Identify which cell holds the provided text, then report its (X, Y) central coordinate. 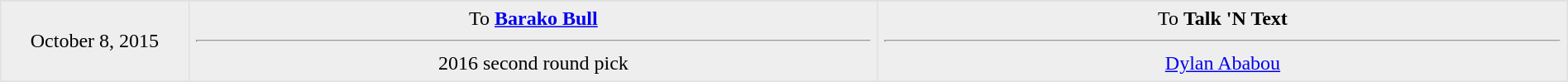
October 8, 2015 (94, 41)
To Talk 'N TextDylan Ababou (1223, 41)
To Barako Bull2016 second round pick (533, 41)
